Identify which cell holds the provided text, then report its [X, Y] central coordinate. 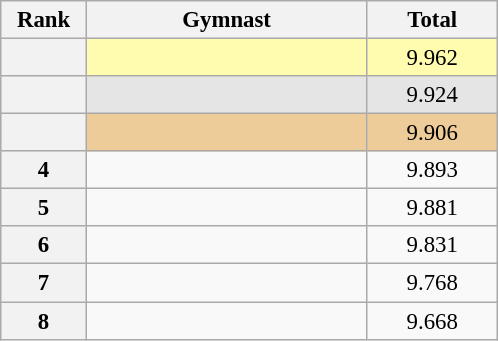
9.906 [432, 133]
Rank [44, 20]
5 [44, 208]
7 [44, 283]
6 [44, 245]
9.893 [432, 170]
Gymnast [226, 20]
9.831 [432, 245]
9.881 [432, 208]
4 [44, 170]
9.924 [432, 95]
Total [432, 20]
8 [44, 321]
9.768 [432, 283]
9.962 [432, 58]
9.668 [432, 321]
